Identify which cell holds the provided text, then report its (x, y) central coordinate. 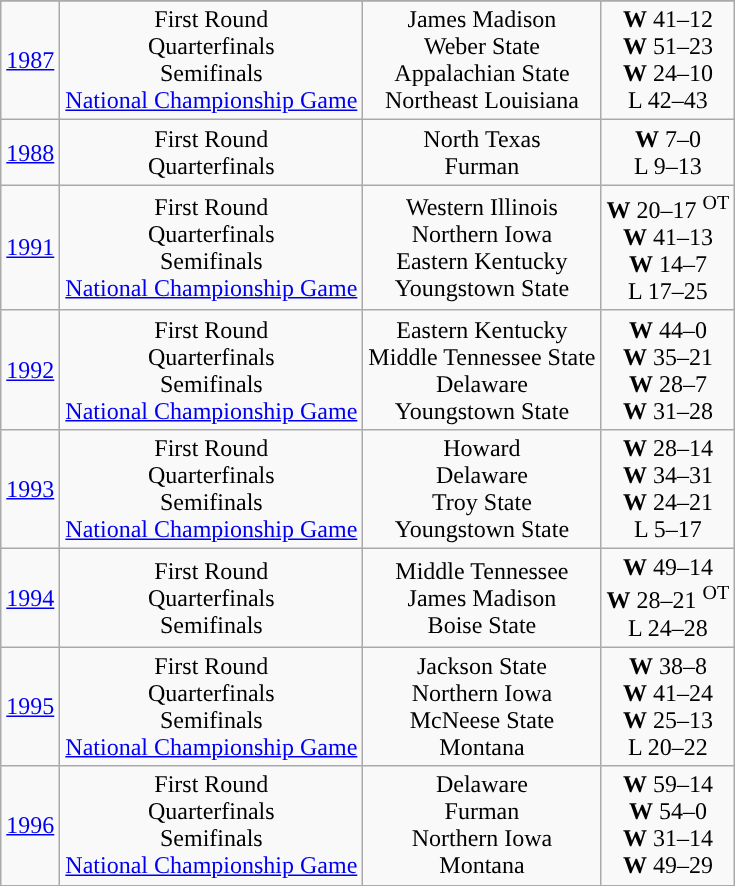
W 7–0L 9–13 (668, 152)
W 41–12W 51–23W 24–10L 42–43 (668, 60)
1993 (30, 488)
DelawareFurmanNorthern IowaMontana (482, 826)
Jackson StateNorthern IowaMcNeese StateMontana (482, 706)
W 44–0W 35–21W 28–7W 31–28 (668, 370)
1988 (30, 152)
W 38–8W 41–24W 25–13L 20–22 (668, 706)
Eastern KentuckyMiddle Tennessee StateDelawareYoungstown State (482, 370)
W 59–14W 54–0W 31–14W 49–29 (668, 826)
HowardDelawareTroy StateYoungstown State (482, 488)
W 28–14W 34–31W 24–21L 5–17 (668, 488)
W 20–17 OTW 41–13W 14–7L 17–25 (668, 248)
Middle TennesseeJames MadisonBoise State (482, 598)
First RoundQuarterfinals (212, 152)
W 49–14W 28–21 OTL 24–28 (668, 598)
1987 (30, 60)
James MadisonWeber StateAppalachian StateNortheast Louisiana (482, 60)
1992 (30, 370)
1996 (30, 826)
1995 (30, 706)
North TexasFurman (482, 152)
1991 (30, 248)
1994 (30, 598)
Western IllinoisNorthern IowaEastern KentuckyYoungstown State (482, 248)
First RoundQuarterfinalsSemifinals (212, 598)
